Return the [X, Y] coordinate for the center point of the cell that contains the specified text.  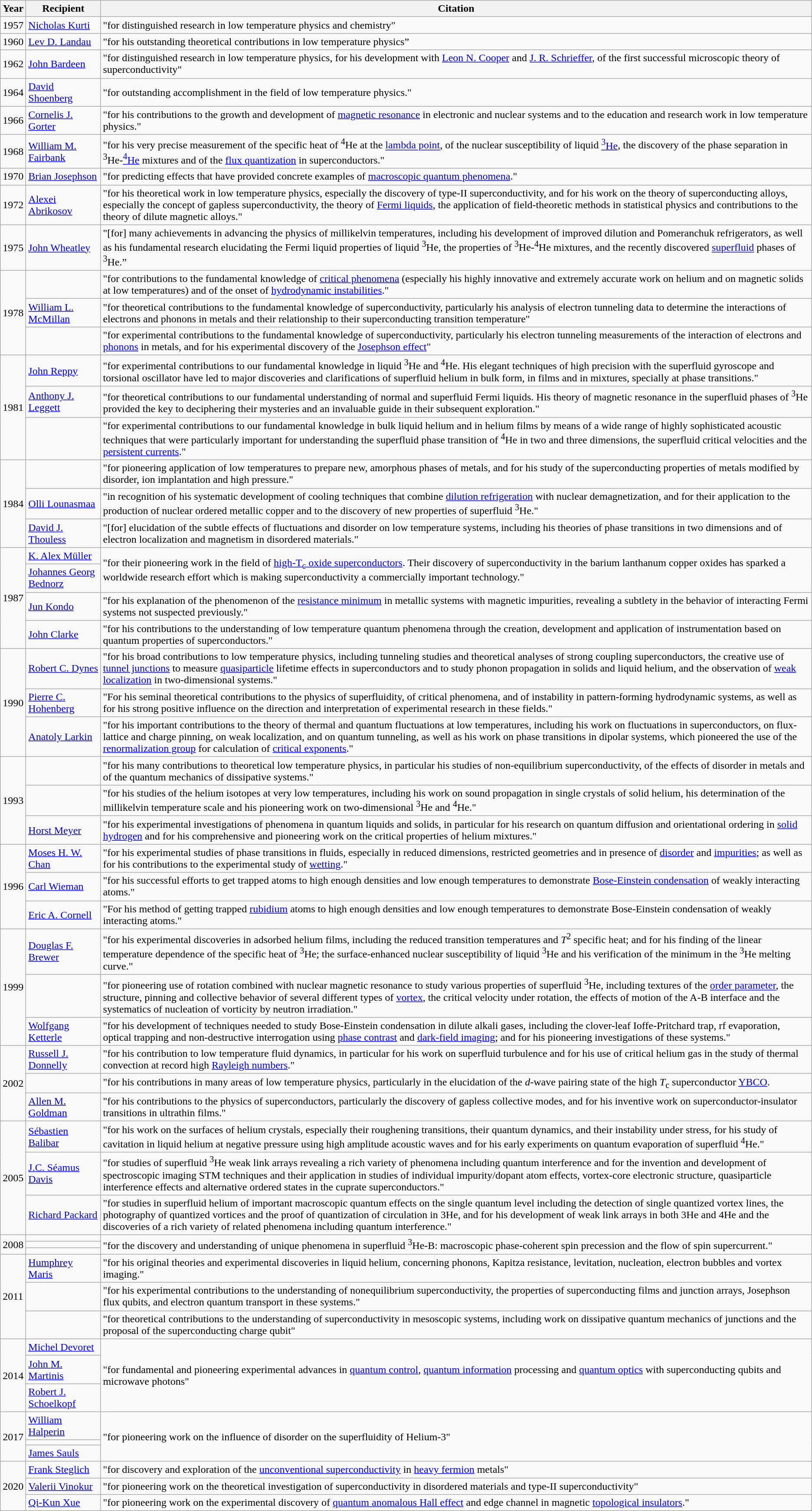
James Sauls [63, 1453]
1999 [13, 987]
Moses H. W. Chan [63, 858]
Citation [456, 9]
Robert J. Schoelkopf [63, 1398]
Johannes Georg Bednorz [63, 578]
Eric A. Cornell [63, 914]
David Shoenberg [63, 92]
Anatoly Larkin [63, 737]
Cornelis J. Gorter [63, 121]
Wolfgang Ketterle [63, 1032]
1968 [13, 151]
Robert C. Dynes [63, 669]
Anthony J. Leggett [63, 402]
"for pioneering work on the experimental discovery of quantum anomalous Hall effect and edge channel in magnetic topological insulators." [456, 1503]
J.C. Séamus Davis [63, 1174]
2014 [13, 1375]
1966 [13, 121]
1984 [13, 504]
1978 [13, 312]
Humphrey Maris [63, 1268]
Year [13, 9]
1964 [13, 92]
1993 [13, 800]
David J. Thouless [63, 534]
K. Alex Müller [63, 556]
Richard Packard [63, 1215]
Jun Kondo [63, 606]
Michel Devoret [63, 1347]
William Halperin [63, 1426]
2017 [13, 1436]
William M. Fairbank [63, 151]
"for pioneering work on the theoretical investigation of superconductivity in disordered materials and type-II superconductivity" [456, 1486]
1975 [13, 247]
Allen M. Goldman [63, 1107]
"for predicting effects that have provided concrete examples of macroscopic quantum phenomena." [456, 177]
Carl Wieman [63, 887]
John M. Martinis [63, 1369]
Nicholas Kurti [63, 25]
1962 [13, 64]
"for pioneering work on the influence of disorder on the superfluidity of Helium-3" [456, 1436]
1981 [13, 408]
"for discovery and exploration of the unconventional superconductivity in heavy fermion metals" [456, 1470]
2020 [13, 1486]
Frank Steglich [63, 1470]
Qi-Kun Xue [63, 1503]
John Wheatley [63, 247]
2002 [13, 1083]
Lev D. Landau [63, 42]
Pierre C. Hohenberg [63, 703]
Russell J. Donnelly [63, 1059]
1970 [13, 177]
Douglas F. Brewer [63, 952]
1957 [13, 25]
John Bardeen [63, 64]
Sébastien Balibar [63, 1137]
Valerii Vinokur [63, 1486]
Horst Meyer [63, 830]
Alexei Abrikosov [63, 205]
William L. McMillan [63, 312]
1960 [13, 42]
John Reppy [63, 371]
2008 [13, 1244]
"for outstanding accomplishment in the field of low temperature physics." [456, 92]
"for distinguished research in low temperature physics and chemistry" [456, 25]
"for his outstanding theoretical contributions in low temperature physics” [456, 42]
1987 [13, 598]
2005 [13, 1178]
John Clarke [63, 634]
Recipient [63, 9]
1972 [13, 205]
1996 [13, 887]
2011 [13, 1296]
Olli Lounasmaa [63, 504]
Brian Josephson [63, 177]
1990 [13, 703]
